Return the (X, Y) coordinate for the center point of the cell that contains the specified text.  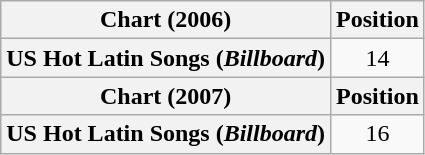
Chart (2007) (166, 96)
Chart (2006) (166, 20)
16 (378, 134)
14 (378, 58)
